Output the (X, Y) coordinate of the center of the cell containing the given text.  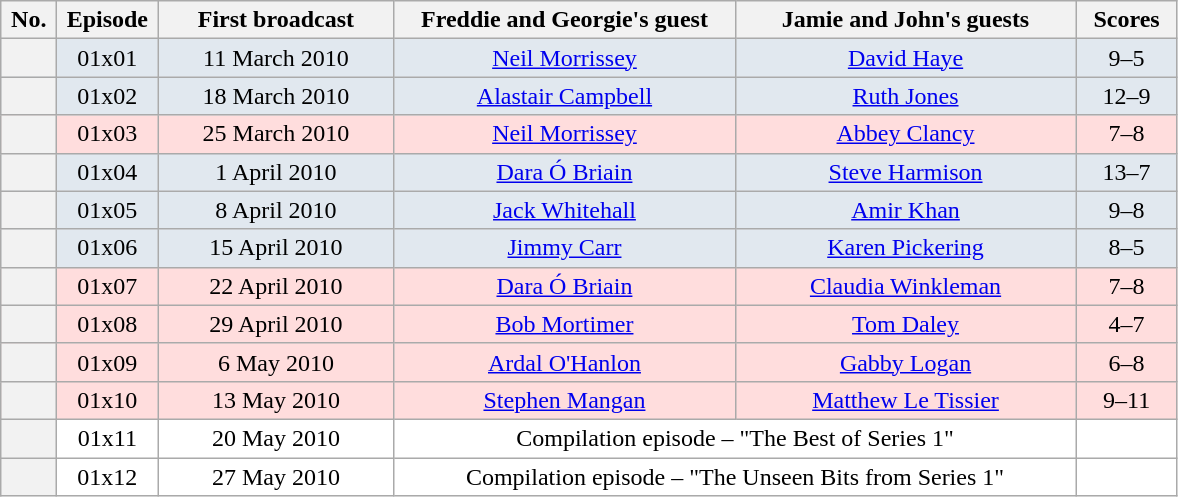
1 April 2010 (276, 172)
Abbey Clancy (906, 134)
Matthew Le Tissier (906, 400)
First broadcast (276, 20)
01x01 (108, 58)
Karen Pickering (906, 248)
Steve Harmison (906, 172)
Bob Mortimer (564, 324)
01x11 (108, 438)
8 April 2010 (276, 210)
01x02 (108, 96)
29 April 2010 (276, 324)
13 May 2010 (276, 400)
Claudia Winkleman (906, 286)
Ardal O'Hanlon (564, 362)
6 May 2010 (276, 362)
20 May 2010 (276, 438)
27 May 2010 (276, 477)
13–7 (1126, 172)
18 March 2010 (276, 96)
Ruth Jones (906, 96)
8–5 (1126, 248)
Stephen Mangan (564, 400)
Alastair Campbell (564, 96)
01x09 (108, 362)
9–11 (1126, 400)
David Haye (906, 58)
Episode (108, 20)
Scores (1126, 20)
Gabby Logan (906, 362)
Jamie and John's guests (906, 20)
12–9 (1126, 96)
15 April 2010 (276, 248)
9–8 (1126, 210)
Freddie and Georgie's guest (564, 20)
Compilation episode – "The Unseen Bits from Series 1" (735, 477)
22 April 2010 (276, 286)
6–8 (1126, 362)
25 March 2010 (276, 134)
01x10 (108, 400)
4–7 (1126, 324)
Jimmy Carr (564, 248)
01x06 (108, 248)
No. (29, 20)
Jack Whitehall (564, 210)
01x08 (108, 324)
Amir Khan (906, 210)
9–5 (1126, 58)
01x03 (108, 134)
01x12 (108, 477)
11 March 2010 (276, 58)
Tom Daley (906, 324)
Compilation episode – "The Best of Series 1" (735, 438)
01x07 (108, 286)
01x04 (108, 172)
01x05 (108, 210)
